Capture the cell that displays the provided text and extract its [x, y] central coordinate. 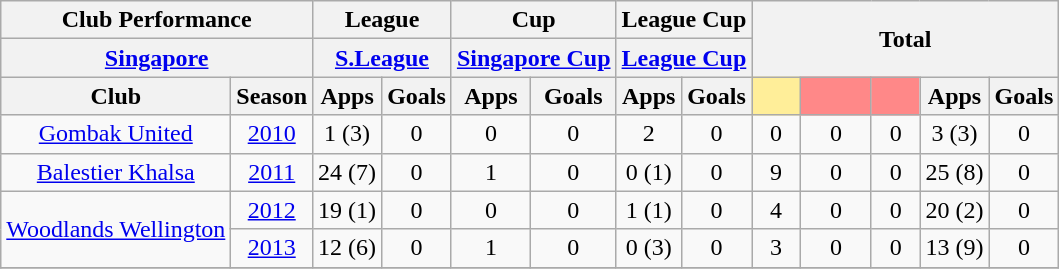
3 [776, 248]
9 [776, 172]
2012 [272, 210]
League [382, 20]
Total [906, 39]
Singapore [157, 58]
2011 [272, 172]
1 (1) [648, 210]
12 (6) [348, 248]
Club Performance [157, 20]
2 [648, 134]
4 [776, 210]
2013 [272, 248]
Gombak United [116, 134]
3 (3) [954, 134]
Club [116, 96]
19 (1) [348, 210]
2010 [272, 134]
24 (7) [348, 172]
0 (1) [648, 172]
20 (2) [954, 210]
Season [272, 96]
Balestier Khalsa [116, 172]
13 (9) [954, 248]
Woodlands Wellington [116, 229]
0 (3) [648, 248]
1 (3) [348, 134]
Singapore Cup [534, 58]
Cup [534, 20]
25 (8) [954, 172]
S.League [382, 58]
